Extract the (x, y) coordinate from the center of the cell holding the provided text.  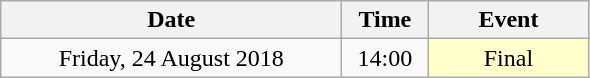
Final (508, 58)
Friday, 24 August 2018 (172, 58)
Date (172, 20)
14:00 (385, 58)
Time (385, 20)
Event (508, 20)
